Locate the cell with the specified text and output its [X, Y] center coordinate. 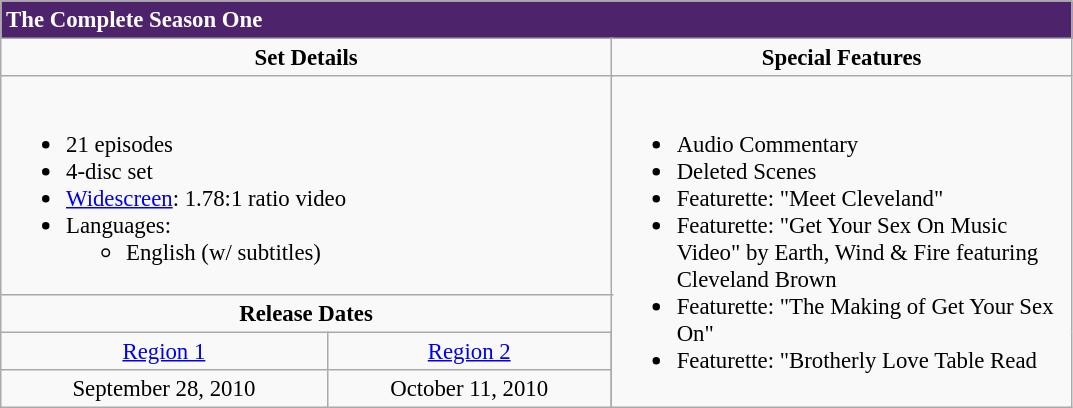
Region 2 [469, 351]
Release Dates [306, 313]
Special Features [842, 58]
October 11, 2010 [469, 388]
21 episodes4-disc setWidescreen: 1.78:1 ratio videoLanguages:English (w/ subtitles) [306, 185]
Set Details [306, 58]
Region 1 [164, 351]
The Complete Season One [536, 20]
September 28, 2010 [164, 388]
